Identify which cell holds the provided text, then report its [X, Y] central coordinate. 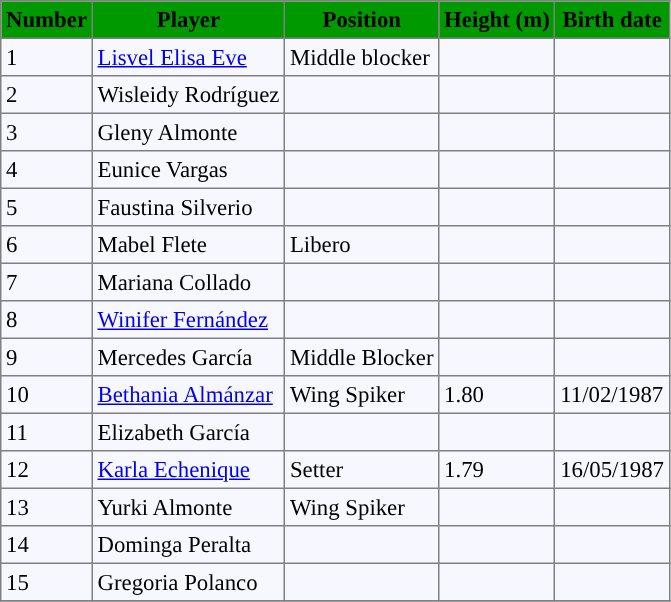
Height (m) [497, 20]
Gregoria Polanco [188, 582]
Elizabeth García [188, 432]
15 [47, 582]
5 [47, 207]
Player [188, 20]
Lisvel Elisa Eve [188, 57]
4 [47, 170]
Bethania Almánzar [188, 395]
1.80 [497, 395]
3 [47, 132]
9 [47, 357]
16/05/1987 [612, 470]
1.79 [497, 470]
10 [47, 395]
8 [47, 320]
2 [47, 95]
Middle Blocker [362, 357]
Dominga Peralta [188, 545]
Winifer Fernández [188, 320]
Middle blocker [362, 57]
Gleny Almonte [188, 132]
1 [47, 57]
7 [47, 282]
Mercedes García [188, 357]
Karla Echenique [188, 470]
11/02/1987 [612, 395]
Wisleidy Rodríguez [188, 95]
6 [47, 245]
Mabel Flete [188, 245]
Faustina Silverio [188, 207]
12 [47, 470]
Eunice Vargas [188, 170]
Libero [362, 245]
11 [47, 432]
Mariana Collado [188, 282]
Number [47, 20]
Setter [362, 470]
13 [47, 507]
Position [362, 20]
Birth date [612, 20]
Yurki Almonte [188, 507]
14 [47, 545]
